Provide the (X, Y) coordinate of the cell's center where the given text is located.  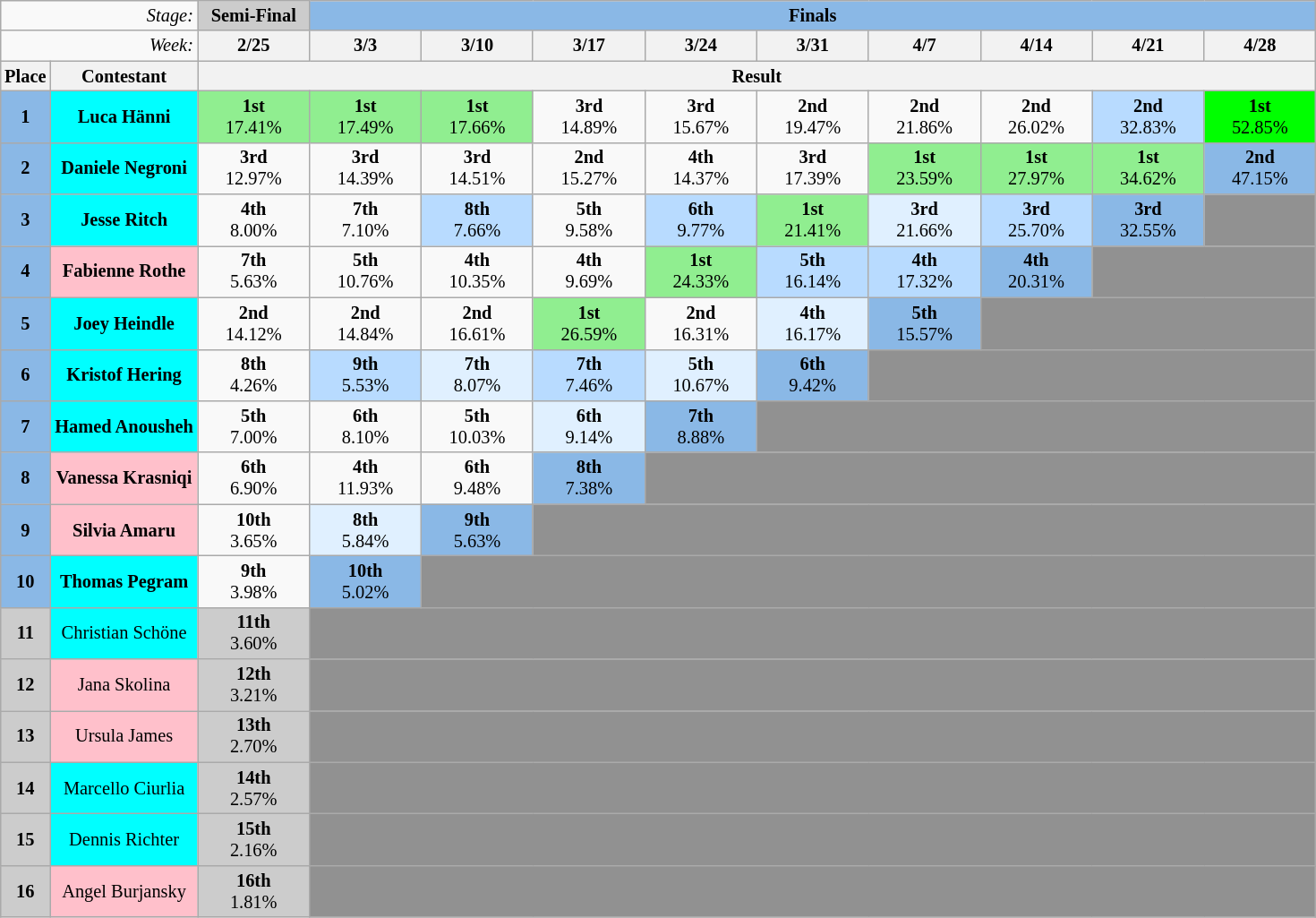
6th8.10% (365, 426)
5th9.58% (589, 220)
1st17.41% (254, 116)
Silvia Amaru (124, 530)
Daniele Negroni (124, 168)
1st21.41% (813, 220)
12th3.21% (254, 685)
1st17.49% (365, 116)
Christian Schöne (124, 633)
1st24.33% (700, 271)
1st52.85% (1260, 116)
3/24 (700, 46)
Dennis Richter (124, 839)
2nd16.61% (478, 323)
9th3.98% (254, 581)
3/17 (589, 46)
3rd14.89% (589, 116)
Jana Skolina (124, 685)
3rd25.70% (1037, 220)
Thomas Pegram (124, 581)
4th14.37% (700, 168)
9th5.53% (365, 375)
4th10.35% (478, 271)
4/28 (1260, 46)
Result (757, 76)
4th16.17% (813, 323)
6th9.77% (700, 220)
8 (25, 478)
2nd19.47% (813, 116)
3rd12.97% (254, 168)
15 (25, 839)
3/3 (365, 46)
6th6.90% (254, 478)
7th7.10% (365, 220)
Luca Hänni (124, 116)
2nd15.27% (589, 168)
3rd14.51% (478, 168)
1st23.59% (924, 168)
15th2.16% (254, 839)
7th8.07% (478, 375)
10 (25, 581)
3rd21.66% (924, 220)
5th7.00% (254, 426)
Fabienne Rothe (124, 271)
5th15.57% (924, 323)
3rd32.55% (1148, 220)
1st17.66% (478, 116)
7th7.46% (589, 375)
3rd17.39% (813, 168)
Contestant (124, 76)
8th7.38% (589, 478)
2nd47.15% (1260, 168)
3rd14.39% (365, 168)
16 (25, 891)
4/21 (1148, 46)
2nd21.86% (924, 116)
Finals (813, 15)
Joey Heindle (124, 323)
5th10.67% (700, 375)
8th7.66% (478, 220)
Semi-Final (254, 15)
7 (25, 426)
1 (25, 116)
5 (25, 323)
1st34.62% (1148, 168)
Place (25, 76)
6th9.42% (813, 375)
5th10.76% (365, 271)
4th20.31% (1037, 271)
3/10 (478, 46)
3/31 (813, 46)
5th16.14% (813, 271)
14 (25, 788)
Hamed Anousheh (124, 426)
Stage: (98, 15)
10th5.02% (365, 581)
13 (25, 736)
1st26.59% (589, 323)
4th17.32% (924, 271)
12 (25, 685)
8th5.84% (365, 530)
3 (25, 220)
3rd15.67% (700, 116)
2nd26.02% (1037, 116)
5th10.03% (478, 426)
6 (25, 375)
8th4.26% (254, 375)
Angel Burjansky (124, 891)
4th11.93% (365, 478)
2nd14.12% (254, 323)
Vanessa Krasniqi (124, 478)
4/7 (924, 46)
2 (25, 168)
Marcello Ciurlia (124, 788)
6th9.14% (589, 426)
13th2.70% (254, 736)
2nd32.83% (1148, 116)
7th8.88% (700, 426)
Week: (98, 46)
6th9.48% (478, 478)
4th9.69% (589, 271)
Ursula James (124, 736)
4th8.00% (254, 220)
2/25 (254, 46)
16th1.81% (254, 891)
14th2.57% (254, 788)
1st27.97% (1037, 168)
4 (25, 271)
9th5.63% (478, 530)
7th5.63% (254, 271)
4/14 (1037, 46)
2nd14.84% (365, 323)
2nd16.31% (700, 323)
9 (25, 530)
10th3.65% (254, 530)
11 (25, 633)
Kristof Hering (124, 375)
11th3.60% (254, 633)
Jesse Ritch (124, 220)
